Pinpoint the cell where the given text exists, returning its [X, Y] midpoint coordinate. 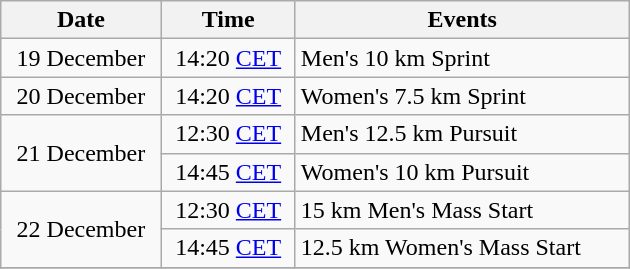
Women's 10 km Pursuit [462, 172]
21 December [81, 153]
Events [462, 20]
19 December [81, 58]
12.5 km Women's Mass Start [462, 248]
Time [228, 20]
Men's 10 km Sprint [462, 58]
20 December [81, 96]
22 December [81, 229]
Women's 7.5 km Sprint [462, 96]
15 km Men's Mass Start [462, 210]
Men's 12.5 km Pursuit [462, 134]
Date [81, 20]
